Extract the (X, Y) coordinate from the center of the cell holding the provided text.  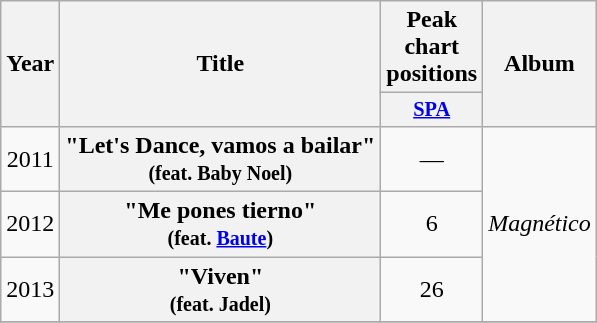
"Viven"(feat. Jadel) (220, 290)
Magnético (540, 224)
"Let's Dance, vamos a bailar"(feat. Baby Noel) (220, 158)
"Me pones tierno"(feat. Baute) (220, 224)
SPA (432, 110)
Title (220, 64)
2012 (30, 224)
2011 (30, 158)
6 (432, 224)
Peak chart positions (432, 47)
2013 (30, 290)
26 (432, 290)
— (432, 158)
Year (30, 64)
Album (540, 64)
